Extract the [x, y] coordinate from the center of the cell holding the provided text.  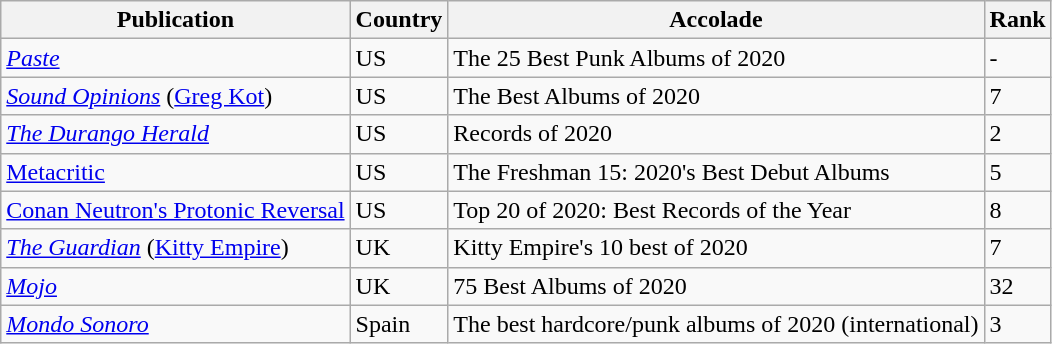
The Freshman 15: 2020's Best Debut Albums [716, 172]
Top 20 of 2020: Best Records of the Year [716, 210]
Metacritic [176, 172]
8 [1018, 210]
Spain [399, 324]
Mondo Sonoro [176, 324]
5 [1018, 172]
32 [1018, 286]
The best hardcore/punk albums of 2020 (international) [716, 324]
The Guardian (Kitty Empire) [176, 248]
The Best Albums of 2020 [716, 96]
Conan Neutron's Protonic Reversal [176, 210]
Paste [176, 58]
Accolade [716, 20]
Country [399, 20]
Rank [1018, 20]
Publication [176, 20]
- [1018, 58]
The 25 Best Punk Albums of 2020 [716, 58]
Mojo [176, 286]
3 [1018, 324]
Records of 2020 [716, 134]
The Durango Herald [176, 134]
Sound Opinions (Greg Kot) [176, 96]
Kitty Empire's 10 best of 2020 [716, 248]
2 [1018, 134]
75 Best Albums of 2020 [716, 286]
